For the text-containing cell, return its midpoint in (x, y) coordinate format. 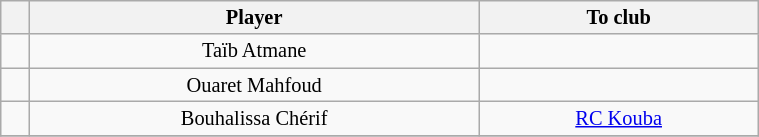
Ouaret Mahfoud (254, 85)
Taïb Atmane (254, 51)
Bouhalissa Chérif (254, 118)
Player (254, 17)
To club (619, 17)
RC Kouba (619, 118)
